Extract the [x, y] coordinate from the center of the cell holding the provided text.  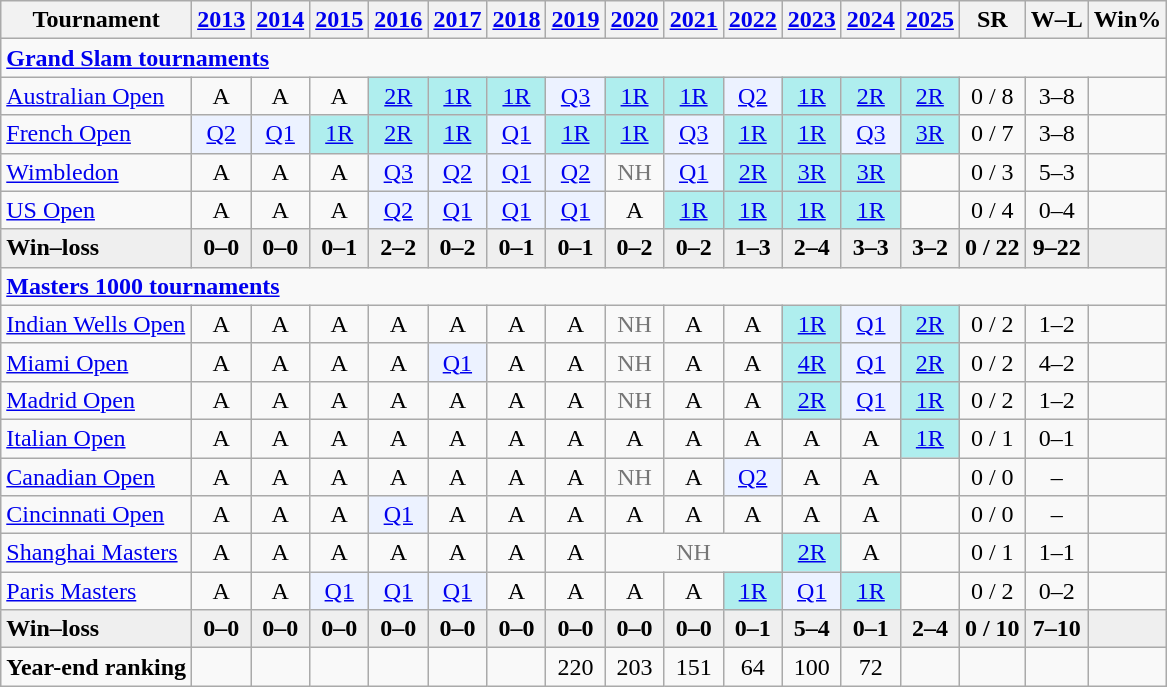
Year-end ranking [96, 667]
Australian Open [96, 96]
Shanghai Masters [96, 553]
Indian Wells Open [96, 324]
Win% [1128, 20]
2024 [870, 20]
2020 [634, 20]
2014 [280, 20]
220 [576, 667]
French Open [96, 134]
64 [752, 667]
9–22 [1056, 248]
Grand Slam tournaments [584, 58]
0 / 10 [992, 629]
2016 [398, 20]
7–10 [1056, 629]
2017 [458, 20]
0–4 [1056, 210]
2025 [930, 20]
2–2 [398, 248]
0 / 8 [992, 96]
2021 [694, 20]
2023 [812, 20]
100 [812, 667]
3–3 [870, 248]
1–3 [752, 248]
0 / 7 [992, 134]
5–3 [1056, 172]
Paris Masters [96, 591]
2013 [222, 20]
Cincinnati Open [96, 515]
Wimbledon [96, 172]
Tournament [96, 20]
0 / 4 [992, 210]
1–1 [1056, 553]
5–4 [812, 629]
2015 [340, 20]
151 [694, 667]
Madrid Open [96, 400]
3–2 [930, 248]
203 [634, 667]
72 [870, 667]
Italian Open [96, 438]
Miami Open [96, 362]
4R [812, 362]
0 / 3 [992, 172]
Canadian Open [96, 477]
4–2 [1056, 362]
US Open [96, 210]
2022 [752, 20]
0 / 22 [992, 248]
2018 [516, 20]
2019 [576, 20]
Masters 1000 tournaments [584, 286]
W–L [1056, 20]
SR [992, 20]
